Scan for the cell matching the given text and deliver its [X, Y] coordinate at center. 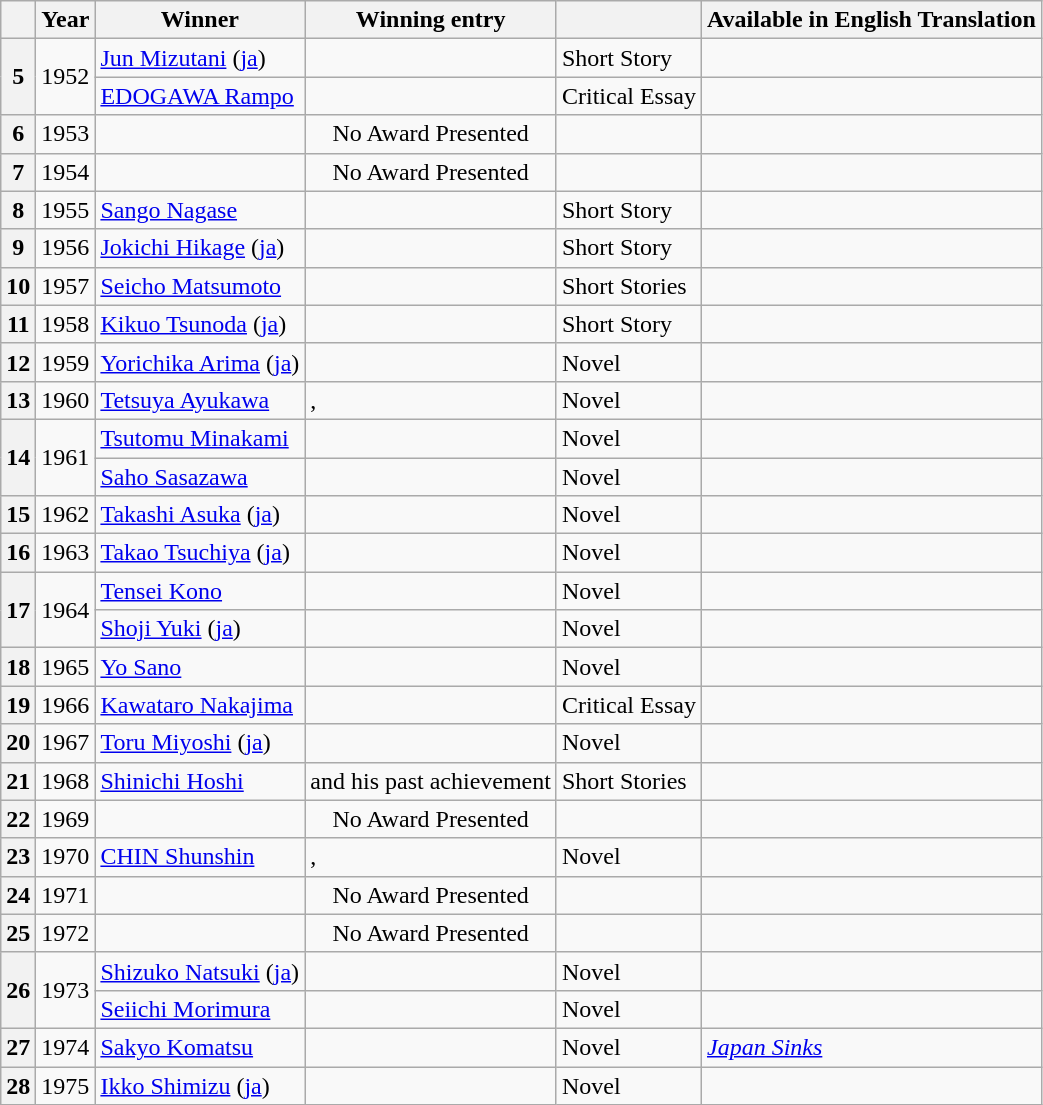
24 [18, 895]
1973 [66, 990]
Ikko Shimizu (ja) [200, 1085]
Japan Sinks [871, 1047]
1970 [66, 857]
14 [18, 457]
1966 [66, 705]
1967 [66, 743]
Winner [200, 20]
1974 [66, 1047]
28 [18, 1085]
Toru Miyoshi (ja) [200, 743]
22 [18, 819]
and his past achievement [431, 781]
Seicho Matsumoto [200, 286]
1953 [66, 134]
Sango Nagase [200, 210]
1957 [66, 286]
16 [18, 553]
1962 [66, 515]
1975 [66, 1085]
12 [18, 362]
1965 [66, 667]
11 [18, 324]
Tsutomu Minakami [200, 438]
Jun Mizutani (ja) [200, 58]
Shinichi Hoshi [200, 781]
Seiichi Morimura [200, 1009]
1952 [66, 77]
1961 [66, 457]
26 [18, 990]
1968 [66, 781]
1959 [66, 362]
7 [18, 172]
Saho Sasazawa [200, 477]
Year [66, 20]
Shoji Yuki (ja) [200, 629]
Shizuko Natsuki (ja) [200, 971]
5 [18, 77]
9 [18, 248]
17 [18, 610]
Yo Sano [200, 667]
1960 [66, 400]
Sakyo Komatsu [200, 1047]
15 [18, 515]
Available in English Translation [871, 20]
Kawataro Nakajima [200, 705]
Jokichi Hikage (ja) [200, 248]
1972 [66, 933]
Kikuo Tsunoda (ja) [200, 324]
1955 [66, 210]
6 [18, 134]
20 [18, 743]
1963 [66, 553]
EDOGAWA Rampo [200, 96]
Winning entry [431, 20]
Takao Tsuchiya (ja) [200, 553]
27 [18, 1047]
25 [18, 933]
1971 [66, 895]
1964 [66, 610]
Yorichika Arima (ja) [200, 362]
18 [18, 667]
19 [18, 705]
1969 [66, 819]
21 [18, 781]
13 [18, 400]
23 [18, 857]
1956 [66, 248]
1954 [66, 172]
Tensei Kono [200, 591]
8 [18, 210]
Tetsuya Ayukawa [200, 400]
Takashi Asuka (ja) [200, 515]
1958 [66, 324]
10 [18, 286]
CHIN Shunshin [200, 857]
